Search for the cell housing the specified text and yield its (X, Y) center coordinate. 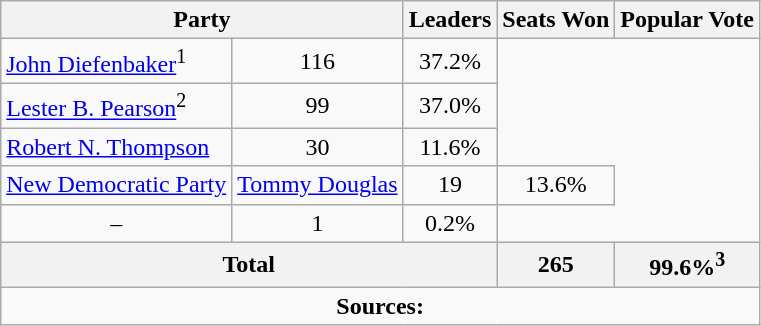
Tommy Douglas (318, 185)
37.0% (450, 106)
Seats Won (556, 20)
11.6% (450, 147)
116 (318, 62)
99.6%3 (688, 264)
30 (318, 147)
Leaders (450, 20)
– (116, 223)
Party (202, 20)
0.2% (450, 223)
99 (318, 106)
Robert N. Thompson (116, 147)
1 (318, 223)
John Diefenbaker1 (116, 62)
19 (450, 185)
Sources: (380, 306)
New Democratic Party (116, 185)
13.6% (556, 185)
265 (556, 264)
Popular Vote (688, 20)
Total (249, 264)
37.2% (450, 62)
Lester B. Pearson2 (116, 106)
